Capture the cell that displays the provided text and extract its (X, Y) central coordinate. 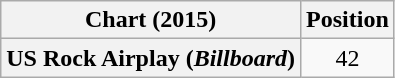
42 (348, 58)
Position (348, 20)
Chart (2015) (151, 20)
US Rock Airplay (Billboard) (151, 58)
